Return (X, Y) of the center of cell containing provided text 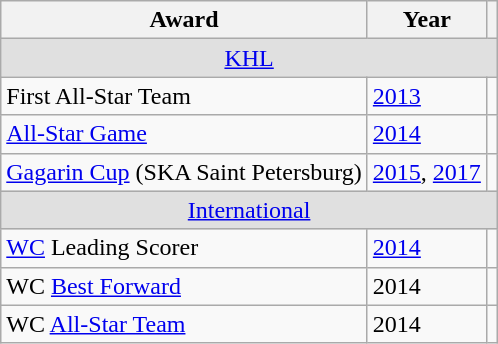
WC All-Star Team (184, 324)
International (250, 210)
KHL (250, 58)
WC Best Forward (184, 286)
Year (426, 20)
WC Leading Scorer (184, 248)
Award (184, 20)
2015, 2017 (426, 172)
Gagarin Cup (SKA Saint Petersburg) (184, 172)
All-Star Game (184, 134)
First All-Star Team (184, 96)
2013 (426, 96)
